From the cell containing the given text, extract its center point as [X, Y] coordinate. 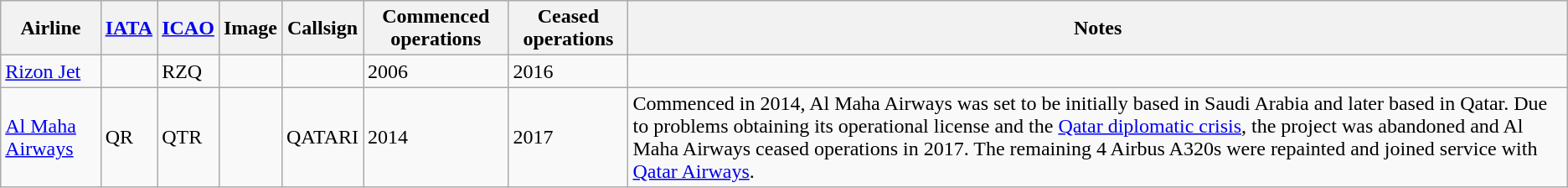
QATARI [322, 138]
2014 [436, 138]
Ceased operations [568, 29]
Image [250, 29]
2016 [568, 71]
Notes [1097, 29]
Airline [50, 29]
2017 [568, 138]
Al Maha Airways [50, 138]
QTR [188, 138]
QR [129, 138]
RZQ [188, 71]
Commenced operations [436, 29]
IATA [129, 29]
2006 [436, 71]
Callsign [322, 29]
ICAO [188, 29]
Rizon Jet [50, 71]
